Return [X, Y] of the center of cell containing provided text 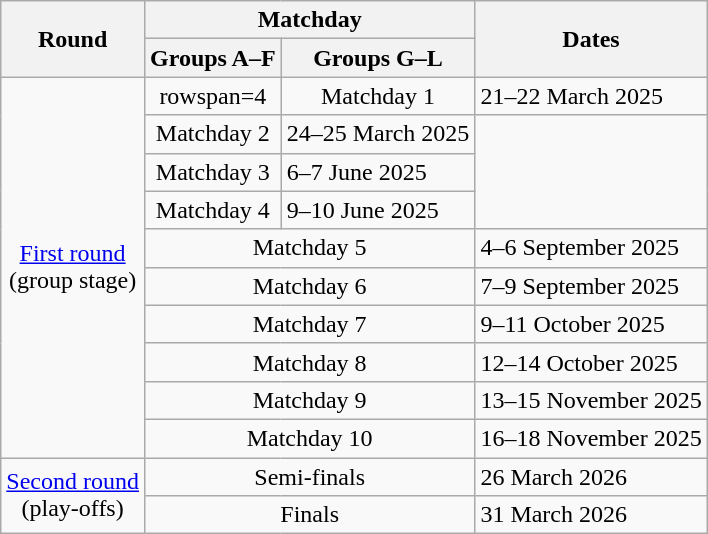
9–11 October 2025 [591, 324]
First round(group stage) [73, 268]
24–25 March 2025 [378, 134]
Matchday 8 [309, 362]
Groups A–F [212, 58]
Matchday 5 [309, 248]
4–6 September 2025 [591, 248]
7–9 September 2025 [591, 286]
9–10 June 2025 [378, 210]
Matchday 7 [309, 324]
Finals [309, 515]
31 March 2026 [591, 515]
Matchday 3 [212, 172]
26 March 2026 [591, 477]
Matchday [309, 20]
12–14 October 2025 [591, 362]
Matchday 2 [212, 134]
Second round(play-offs) [73, 496]
rowspan=4 [212, 96]
Matchday 4 [212, 210]
Semi-finals [309, 477]
16–18 November 2025 [591, 438]
13–15 November 2025 [591, 400]
21–22 March 2025 [591, 96]
Matchday 10 [309, 438]
Matchday 9 [309, 400]
6–7 June 2025 [378, 172]
Matchday 1 [378, 96]
Round [73, 39]
Matchday 6 [309, 286]
Groups G–L [378, 58]
Dates [591, 39]
